Determine the [X, Y] coordinate at the center of the cell enclosing the given text.  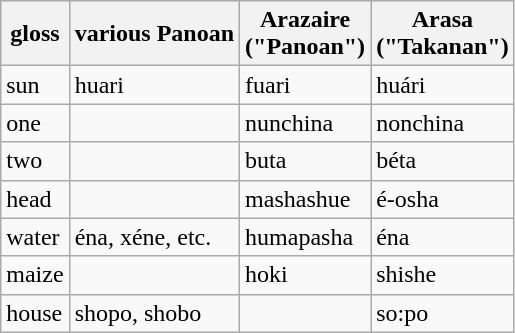
nunchina [306, 123]
é-osha [443, 199]
one [35, 123]
éna [443, 237]
sun [35, 85]
humapasha [306, 237]
various Panoan [154, 34]
mashashue [306, 199]
maize [35, 275]
Arazaire("Panoan") [306, 34]
so:po [443, 313]
buta [306, 161]
béta [443, 161]
water [35, 237]
fuari [306, 85]
gloss [35, 34]
hoki [306, 275]
two [35, 161]
shopo, shobo [154, 313]
nonchina [443, 123]
éna, xéne, etc. [154, 237]
huari [154, 85]
shishe [443, 275]
huári [443, 85]
head [35, 199]
Arasa("Takanan") [443, 34]
house [35, 313]
